Return (x, y) of the center of cell containing provided text 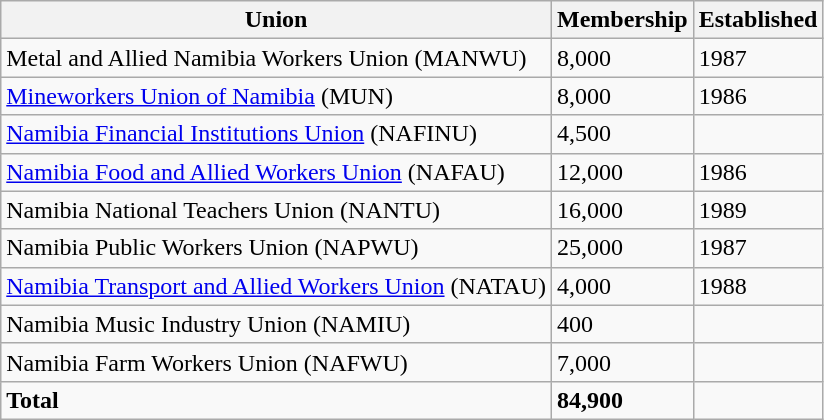
400 (622, 324)
4,000 (622, 286)
25,000 (622, 248)
Namibia Food and Allied Workers Union (NAFAU) (276, 172)
Total (276, 400)
1988 (758, 286)
Membership (622, 20)
16,000 (622, 210)
84,900 (622, 400)
Namibia National Teachers Union (NANTU) (276, 210)
Namibia Music Industry Union (NAMIU) (276, 324)
4,500 (622, 134)
Namibia Public Workers Union (NAPWU) (276, 248)
Namibia Transport and Allied Workers Union (NATAU) (276, 286)
7,000 (622, 362)
Established (758, 20)
Namibia Farm Workers Union (NAFWU) (276, 362)
Namibia Financial Institutions Union (NAFINU) (276, 134)
12,000 (622, 172)
Metal and Allied Namibia Workers Union (MANWU) (276, 58)
Union (276, 20)
Mineworkers Union of Namibia (MUN) (276, 96)
1989 (758, 210)
